For the text-containing cell, return its midpoint in [X, Y] coordinate format. 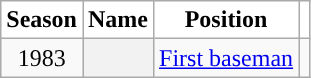
Season [42, 20]
1983 [42, 58]
Name [118, 20]
First baseman [226, 58]
Position [226, 20]
